Determine the [x, y] coordinate at the center of the cell enclosing the given text.  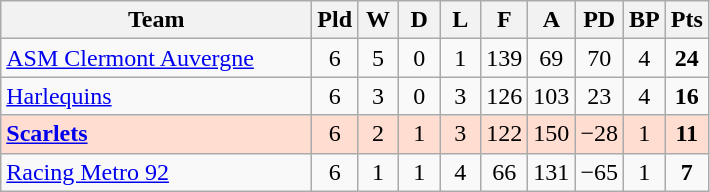
F [504, 20]
A [552, 20]
Pld [335, 20]
131 [552, 172]
Pts [686, 20]
16 [686, 96]
−28 [600, 134]
Scarlets [156, 134]
W [378, 20]
D [420, 20]
PD [600, 20]
L [460, 20]
ASM Clermont Auvergne [156, 58]
66 [504, 172]
126 [504, 96]
69 [552, 58]
122 [504, 134]
24 [686, 58]
Team [156, 20]
7 [686, 172]
23 [600, 96]
2 [378, 134]
70 [600, 58]
103 [552, 96]
11 [686, 134]
BP [644, 20]
−65 [600, 172]
150 [552, 134]
Racing Metro 92 [156, 172]
139 [504, 58]
5 [378, 58]
Harlequins [156, 96]
